Detect which cell encompasses the target text, then output its (X, Y) center coordinate. 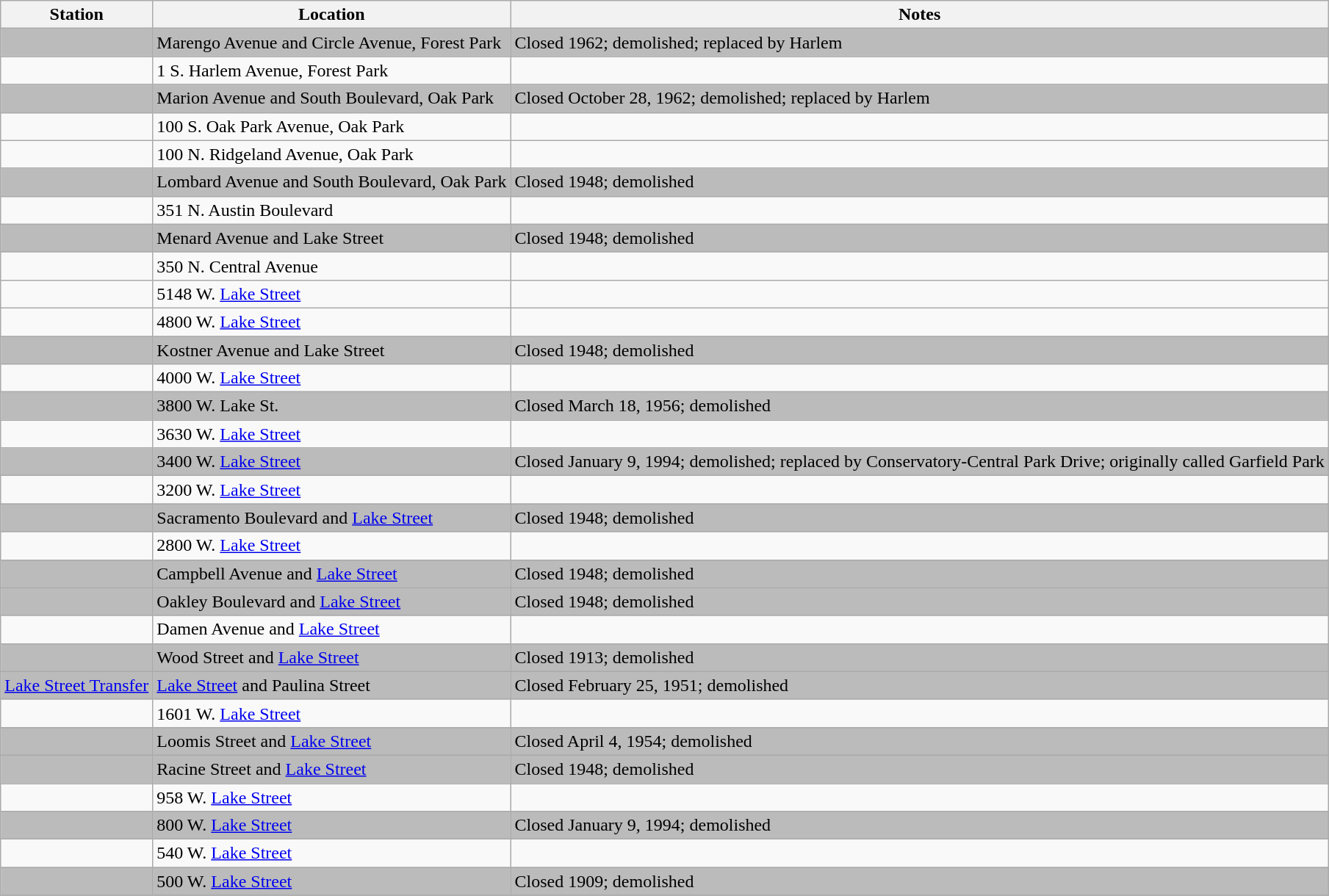
Station (76, 15)
3800 W. Lake St. (332, 406)
Lake Street and Paulina Street (332, 685)
Closed October 28, 1962; demolished; replaced by Harlem (920, 98)
500 W. Lake Street (332, 881)
4800 W. Lake Street (332, 322)
3630 W. Lake Street (332, 434)
Closed February 25, 1951; demolished (920, 685)
Closed 1909; demolished (920, 881)
540 W. Lake Street (332, 853)
1 S. Harlem Avenue, Forest Park (332, 71)
Lombard Avenue and South Boulevard, Oak Park (332, 182)
800 W. Lake Street (332, 825)
Closed March 18, 1956; demolished (920, 406)
Closed 1962; demolished; replaced by Harlem (920, 43)
Campbell Avenue and Lake Street (332, 574)
5148 W. Lake Street (332, 294)
Closed April 4, 1954; demolished (920, 741)
100 N. Ridgeland Avenue, Oak Park (332, 154)
Notes (920, 15)
Closed January 9, 1994; demolished; replaced by Conservatory-Central Park Drive; originally called Garfield Park (920, 462)
Damen Avenue and Lake Street (332, 629)
3200 W. Lake Street (332, 490)
Closed January 9, 1994; demolished (920, 825)
Marion Avenue and South Boulevard, Oak Park (332, 98)
Lake Street Transfer (76, 685)
Location (332, 15)
Wood Street and Lake Street (332, 657)
Oakley Boulevard and Lake Street (332, 601)
351 N. Austin Boulevard (332, 210)
958 W. Lake Street (332, 797)
4000 W. Lake Street (332, 378)
3400 W. Lake Street (332, 462)
Kostner Avenue and Lake Street (332, 350)
Loomis Street and Lake Street (332, 741)
Sacramento Boulevard and Lake Street (332, 518)
350 N. Central Avenue (332, 266)
2800 W. Lake Street (332, 546)
100 S. Oak Park Avenue, Oak Park (332, 126)
Menard Avenue and Lake Street (332, 238)
Marengo Avenue and Circle Avenue, Forest Park (332, 43)
Racine Street and Lake Street (332, 769)
1601 W. Lake Street (332, 713)
Closed 1913; demolished (920, 657)
